For the text-containing cell, return its midpoint in (X, Y) coordinate format. 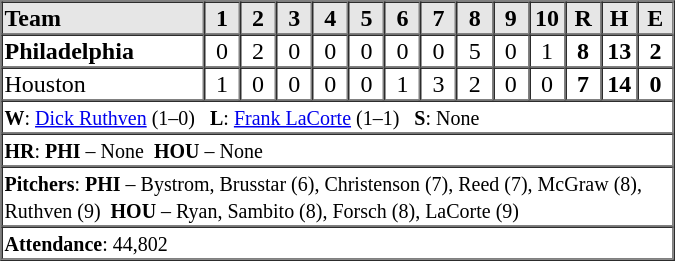
Attendance: 44,802 (338, 242)
13 (619, 50)
9 (511, 18)
6 (402, 18)
4 (330, 18)
14 (619, 84)
R (583, 18)
Houston (103, 84)
E (655, 18)
H (619, 18)
HR: PHI – None HOU – None (338, 150)
Philadelphia (103, 50)
Team (103, 18)
Pitchers: PHI – Bystrom, Brusstar (6), Christenson (7), Reed (7), McGraw (8), Ruthven (9) HOU – Ryan, Sambito (8), Forsch (8), LaCorte (9) (338, 196)
10 (547, 18)
W: Dick Ruthven (1–0) L: Frank LaCorte (1–1) S: None (338, 116)
